Locate the cell with the specified text and output its (X, Y) center coordinate. 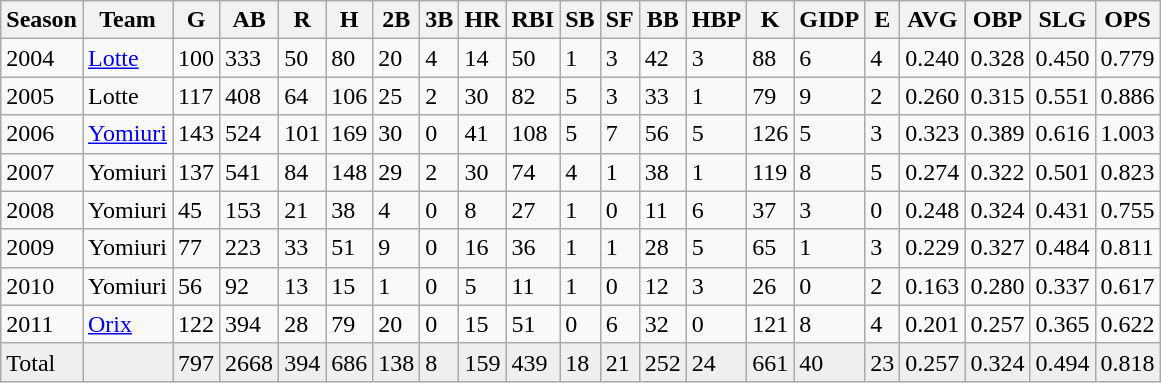
0.431 (1062, 210)
27 (533, 210)
BB (662, 20)
12 (662, 286)
26 (770, 286)
117 (196, 96)
0.616 (1062, 134)
541 (250, 172)
0.229 (932, 248)
169 (350, 134)
223 (250, 248)
0.389 (998, 134)
0.323 (932, 134)
106 (350, 96)
148 (350, 172)
80 (350, 58)
2007 (42, 172)
23 (882, 362)
0.622 (1128, 324)
37 (770, 210)
0.201 (932, 324)
0.280 (998, 286)
101 (302, 134)
84 (302, 172)
1.003 (1128, 134)
G (196, 20)
77 (196, 248)
92 (250, 286)
25 (396, 96)
16 (482, 248)
Season (42, 20)
HBP (716, 20)
2009 (42, 248)
64 (302, 96)
137 (196, 172)
45 (196, 210)
0.322 (998, 172)
524 (250, 134)
3B (440, 20)
439 (533, 362)
41 (482, 134)
138 (396, 362)
SLG (1062, 20)
H (350, 20)
119 (770, 172)
143 (196, 134)
2005 (42, 96)
74 (533, 172)
408 (250, 96)
0.551 (1062, 96)
18 (580, 362)
AVG (932, 20)
0.163 (932, 286)
36 (533, 248)
RBI (533, 20)
0.501 (1062, 172)
2006 (42, 134)
AB (250, 20)
0.886 (1128, 96)
14 (482, 58)
252 (662, 362)
0.811 (1128, 248)
0.274 (932, 172)
122 (196, 324)
65 (770, 248)
2004 (42, 58)
0.494 (1062, 362)
Team (127, 20)
2B (396, 20)
108 (533, 134)
SB (580, 20)
0.328 (998, 58)
0.240 (932, 58)
686 (350, 362)
K (770, 20)
661 (770, 362)
40 (830, 362)
R (302, 20)
0.315 (998, 96)
121 (770, 324)
42 (662, 58)
0.337 (1062, 286)
0.818 (1128, 362)
0.327 (998, 248)
2010 (42, 286)
24 (716, 362)
0.450 (1062, 58)
0.260 (932, 96)
E (882, 20)
0.823 (1128, 172)
0.755 (1128, 210)
82 (533, 96)
29 (396, 172)
Orix (127, 324)
0.617 (1128, 286)
159 (482, 362)
0.484 (1062, 248)
32 (662, 324)
0.365 (1062, 324)
OPS (1128, 20)
0.779 (1128, 58)
Total (42, 362)
7 (620, 134)
0.248 (932, 210)
2668 (250, 362)
GIDP (830, 20)
88 (770, 58)
153 (250, 210)
100 (196, 58)
13 (302, 286)
2008 (42, 210)
797 (196, 362)
333 (250, 58)
HR (482, 20)
SF (620, 20)
2011 (42, 324)
126 (770, 134)
OBP (998, 20)
